From the cell containing the given text, extract its center point as [x, y] coordinate. 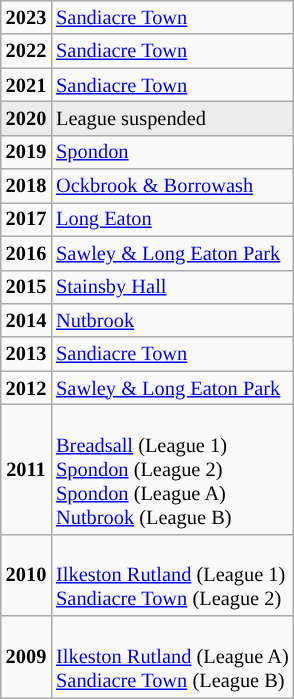
Ockbrook & Borrowash [172, 186]
2017 [26, 219]
2013 [26, 354]
2012 [26, 388]
Stainsby Hall [172, 287]
2009 [26, 657]
2023 [26, 17]
2016 [26, 253]
Spondon [172, 152]
Ilkeston Rutland (League A) Sandiacre Town (League B) [172, 657]
2019 [26, 152]
Nutbrook [172, 320]
2015 [26, 287]
2010 [26, 575]
Long Eaton [172, 219]
2021 [26, 85]
2022 [26, 51]
Breadsall (League 1) Spondon (League 2) Spondon (League A) Nutbrook (League B) [172, 469]
Ilkeston Rutland (League 1) Sandiacre Town (League 2) [172, 575]
2014 [26, 320]
League suspended [172, 118]
2020 [26, 118]
2018 [26, 186]
2011 [26, 469]
